For the text-containing cell, return its midpoint in (x, y) coordinate format. 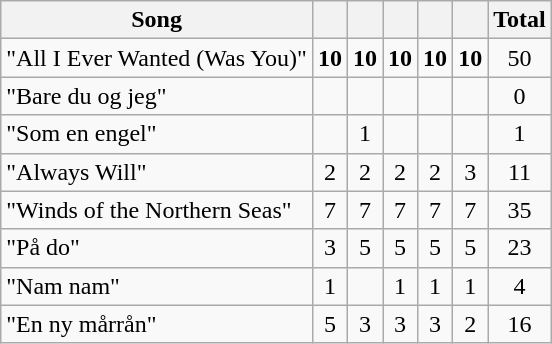
16 (520, 324)
Song (157, 20)
"Som en engel" (157, 134)
"På do" (157, 248)
35 (520, 210)
50 (520, 58)
"Bare du og jeg" (157, 96)
"All I Ever Wanted (Was You)" (157, 58)
"En ny mårrån" (157, 324)
23 (520, 248)
"Always Will" (157, 172)
0 (520, 96)
11 (520, 172)
"Nam nam" (157, 286)
Total (520, 20)
4 (520, 286)
"Winds of the Northern Seas" (157, 210)
